For the text-containing cell, return its midpoint in (x, y) coordinate format. 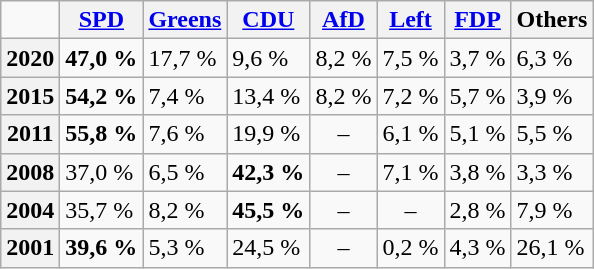
AfD (344, 20)
39,6 % (102, 248)
7,1 % (410, 172)
54,2 % (102, 96)
26,1 % (552, 248)
Greens (185, 20)
0,2 % (410, 248)
5,7 % (478, 96)
3,3 % (552, 172)
7,6 % (185, 134)
Others (552, 20)
37,0 % (102, 172)
47,0 % (102, 58)
Left (410, 20)
7,5 % (410, 58)
9,6 % (268, 58)
2001 (30, 248)
55,8 % (102, 134)
2015 (30, 96)
6,5 % (185, 172)
42,3 % (268, 172)
4,3 % (478, 248)
5,5 % (552, 134)
2008 (30, 172)
17,7 % (185, 58)
5,1 % (478, 134)
6,3 % (552, 58)
35,7 % (102, 210)
3,8 % (478, 172)
SPD (102, 20)
7,9 % (552, 210)
7,2 % (410, 96)
CDU (268, 20)
5,3 % (185, 248)
24,5 % (268, 248)
2011 (30, 134)
45,5 % (268, 210)
3,7 % (478, 58)
19,9 % (268, 134)
2,8 % (478, 210)
6,1 % (410, 134)
2004 (30, 210)
13,4 % (268, 96)
FDP (478, 20)
3,9 % (552, 96)
7,4 % (185, 96)
2020 (30, 58)
